Determine the [x, y] coordinate at the center of the cell enclosing the given text.  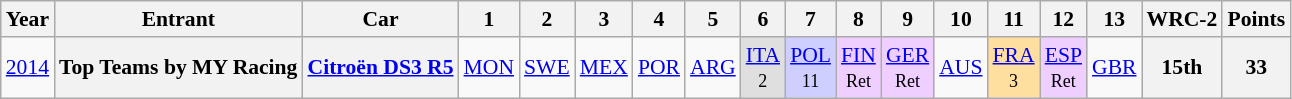
Top Teams by MY Racing [178, 68]
8 [858, 19]
FRA3 [1014, 68]
FINRet [858, 68]
Entrant [178, 19]
ARG [713, 68]
WRC-2 [1182, 19]
12 [1064, 19]
Year [28, 19]
6 [763, 19]
1 [490, 19]
GBR [1114, 68]
11 [1014, 19]
10 [960, 19]
POL11 [810, 68]
13 [1114, 19]
SWE [547, 68]
5 [713, 19]
9 [908, 19]
2014 [28, 68]
Points [1256, 19]
15th [1182, 68]
MON [490, 68]
POR [659, 68]
4 [659, 19]
2 [547, 19]
MEX [604, 68]
3 [604, 19]
AUS [960, 68]
ESPRet [1064, 68]
Car [380, 19]
Citroën DS3 R5 [380, 68]
ITA2 [763, 68]
33 [1256, 68]
7 [810, 19]
GERRet [908, 68]
